Pinpoint the cell where the given text exists, returning its (x, y) midpoint coordinate. 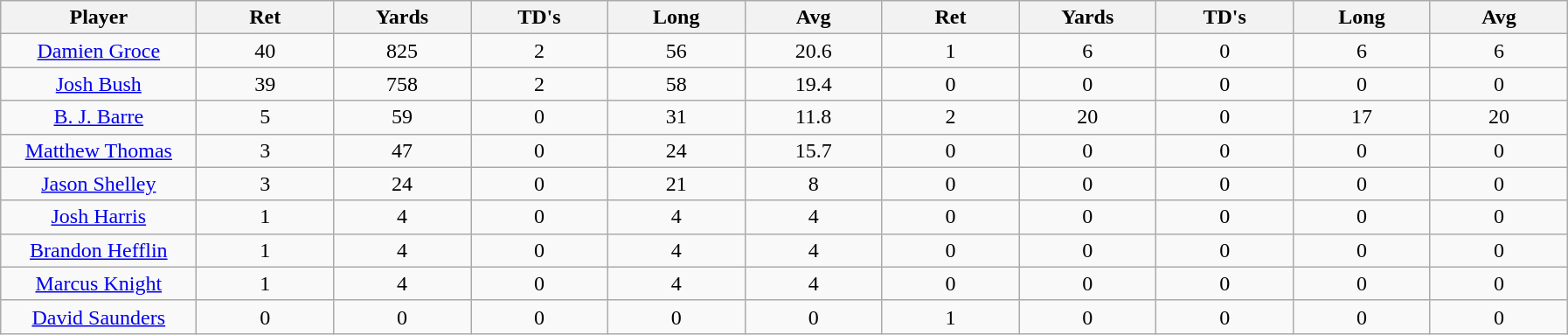
39 (266, 84)
58 (676, 84)
Josh Harris (99, 217)
Damien Groce (99, 51)
31 (676, 117)
21 (676, 184)
56 (676, 51)
5 (266, 117)
47 (402, 150)
11.8 (813, 117)
B. J. Barre (99, 117)
Marcus Knight (99, 283)
17 (1362, 117)
20.6 (813, 51)
8 (813, 184)
Matthew Thomas (99, 150)
Player (99, 17)
59 (402, 117)
Jason Shelley (99, 184)
Brandon Hefflin (99, 250)
David Saunders (99, 317)
15.7 (813, 150)
825 (402, 51)
758 (402, 84)
19.4 (813, 84)
Josh Bush (99, 84)
40 (266, 51)
